Detect which cell encompasses the target text, then output its (x, y) center coordinate. 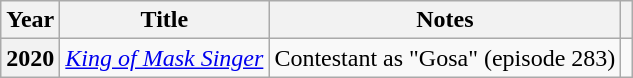
Year (30, 20)
Title (164, 20)
2020 (30, 58)
King of Mask Singer (164, 58)
Notes (445, 20)
Contestant as "Gosa" (episode 283) (445, 58)
